Determine the (X, Y) coordinate at the center of the cell enclosing the given text.  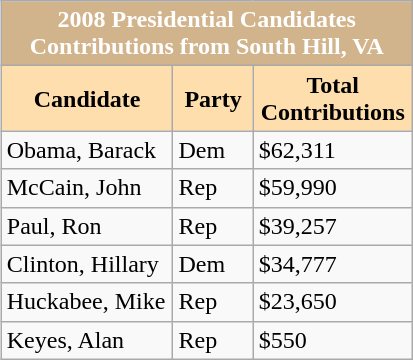
Party (213, 98)
$39,257 (332, 226)
Huckabee, Mike (87, 302)
Total Contributions (332, 98)
$62,311 (332, 150)
Obama, Barack (87, 150)
Paul, Ron (87, 226)
Clinton, Hillary (87, 264)
McCain, John (87, 188)
$34,777 (332, 264)
Keyes, Alan (87, 340)
$23,650 (332, 302)
Candidate (87, 98)
$550 (332, 340)
2008 Presidential Candidates Contributions from South Hill, VA (206, 34)
$59,990 (332, 188)
